Scan for the cell matching the given text and deliver its (x, y) coordinate at center. 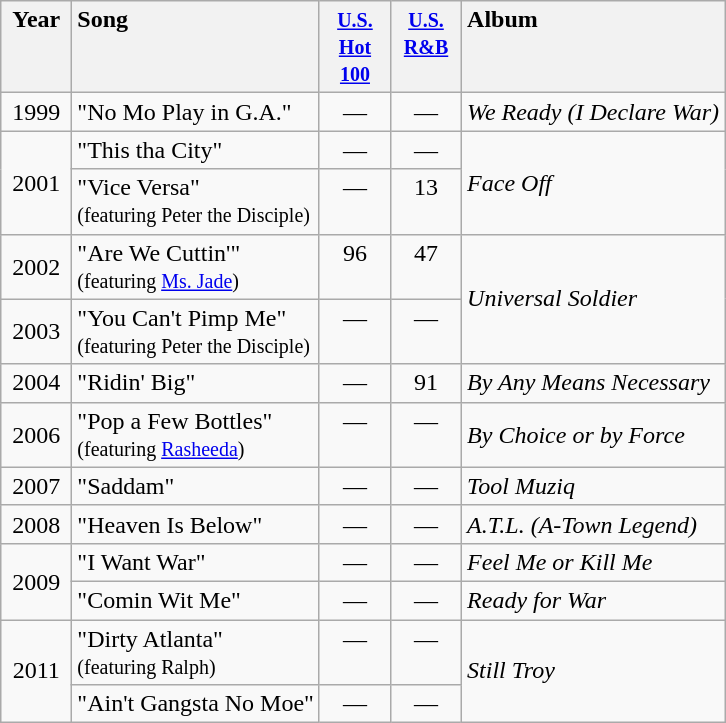
"I Want War" (196, 562)
2003 (36, 332)
2011 (36, 672)
"Are We Cuttin'"(featuring Ms. Jade) (196, 266)
Still Troy (594, 672)
2002 (36, 266)
Year (36, 47)
Ready for War (594, 600)
"Ridin' Big" (196, 383)
13 (426, 202)
"Saddam" (196, 486)
2008 (36, 524)
Album (594, 47)
A.T.L. (A-Town Legend) (594, 524)
"No Mo Play in G.A." (196, 112)
U.S. Hot 100 (354, 47)
91 (426, 383)
"This tha City" (196, 150)
1999 (36, 112)
By Any Means Necessary (594, 383)
2001 (36, 182)
2004 (36, 383)
U.S. R&B (426, 47)
"Comin Wit Me" (196, 600)
"Dirty Atlanta"(featuring Ralph) (196, 652)
Tool Muziq (594, 486)
2006 (36, 434)
By Choice or by Force (594, 434)
Song (196, 47)
We Ready (I Declare War) (594, 112)
"Ain't Gangsta No Moe" (196, 704)
Face Off (594, 182)
Universal Soldier (594, 299)
"Pop a Few Bottles"(featuring Rasheeda) (196, 434)
47 (426, 266)
"Heaven Is Below" (196, 524)
"You Can't Pimp Me"(featuring Peter the Disciple) (196, 332)
"Vice Versa"(featuring Peter the Disciple) (196, 202)
2009 (36, 581)
96 (354, 266)
2007 (36, 486)
Feel Me or Kill Me (594, 562)
